Determine the [X, Y] coordinate at the center of the cell enclosing the given text.  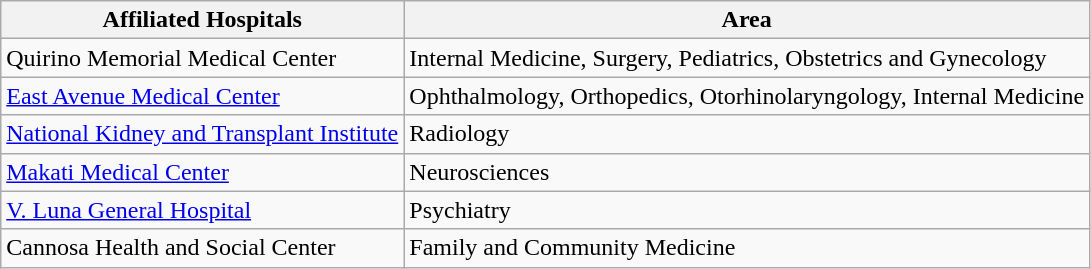
Neurosciences [747, 172]
National Kidney and Transplant Institute [202, 134]
Ophthalmology, Orthopedics, Otorhinolaryngology, Internal Medicine [747, 96]
Quirino Memorial Medical Center [202, 58]
Makati Medical Center [202, 172]
Radiology [747, 134]
Psychiatry [747, 210]
Internal Medicine, Surgery, Pediatrics, Obstetrics and Gynecology [747, 58]
East Avenue Medical Center [202, 96]
V. Luna General Hospital [202, 210]
Area [747, 20]
Affiliated Hospitals [202, 20]
Cannosa Health and Social Center [202, 248]
Family and Community Medicine [747, 248]
